Provide the [x, y] coordinate of the cell's center where the given text is located.  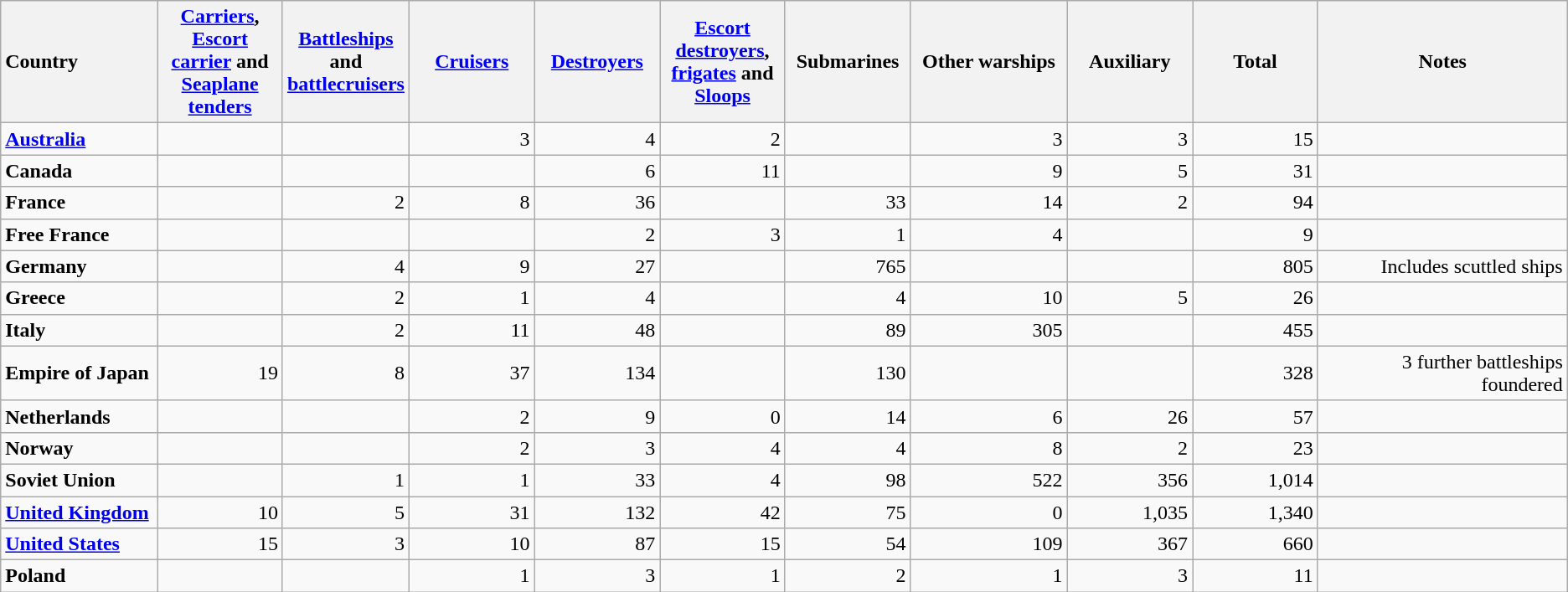
98 [848, 480]
Netherlands [79, 416]
Total [1256, 62]
87 [597, 544]
1,014 [1256, 480]
Country [79, 62]
United Kingdom [79, 512]
Cruisers [472, 62]
455 [1256, 330]
France [79, 203]
109 [988, 544]
1,340 [1256, 512]
1,035 [1130, 512]
54 [848, 544]
Free France [79, 234]
Italy [79, 330]
United States [79, 544]
75 [848, 512]
Greece [79, 298]
Australia [79, 139]
Auxiliary [1130, 62]
Submarines [848, 62]
Empire of Japan [79, 373]
660 [1256, 544]
3 further battleships foundered [1442, 373]
765 [848, 266]
Carriers, Escort carrier and Seaplane tenders [220, 62]
Notes [1442, 62]
57 [1256, 416]
Canada [79, 171]
805 [1256, 266]
Includes scuttled ships [1442, 266]
23 [1256, 448]
94 [1256, 203]
134 [597, 373]
367 [1130, 544]
Other warships [988, 62]
Destroyers [597, 62]
Soviet Union [79, 480]
89 [848, 330]
130 [848, 373]
356 [1130, 480]
37 [472, 373]
305 [988, 330]
Escort destroyers, frigates and Sloops [723, 62]
Germany [79, 266]
48 [597, 330]
328 [1256, 373]
Norway [79, 448]
Battleships and battlecruisers [345, 62]
132 [597, 512]
36 [597, 203]
42 [723, 512]
19 [220, 373]
522 [988, 480]
Poland [79, 576]
27 [597, 266]
